Extract the [X, Y] coordinate from the center of the cell holding the provided text.  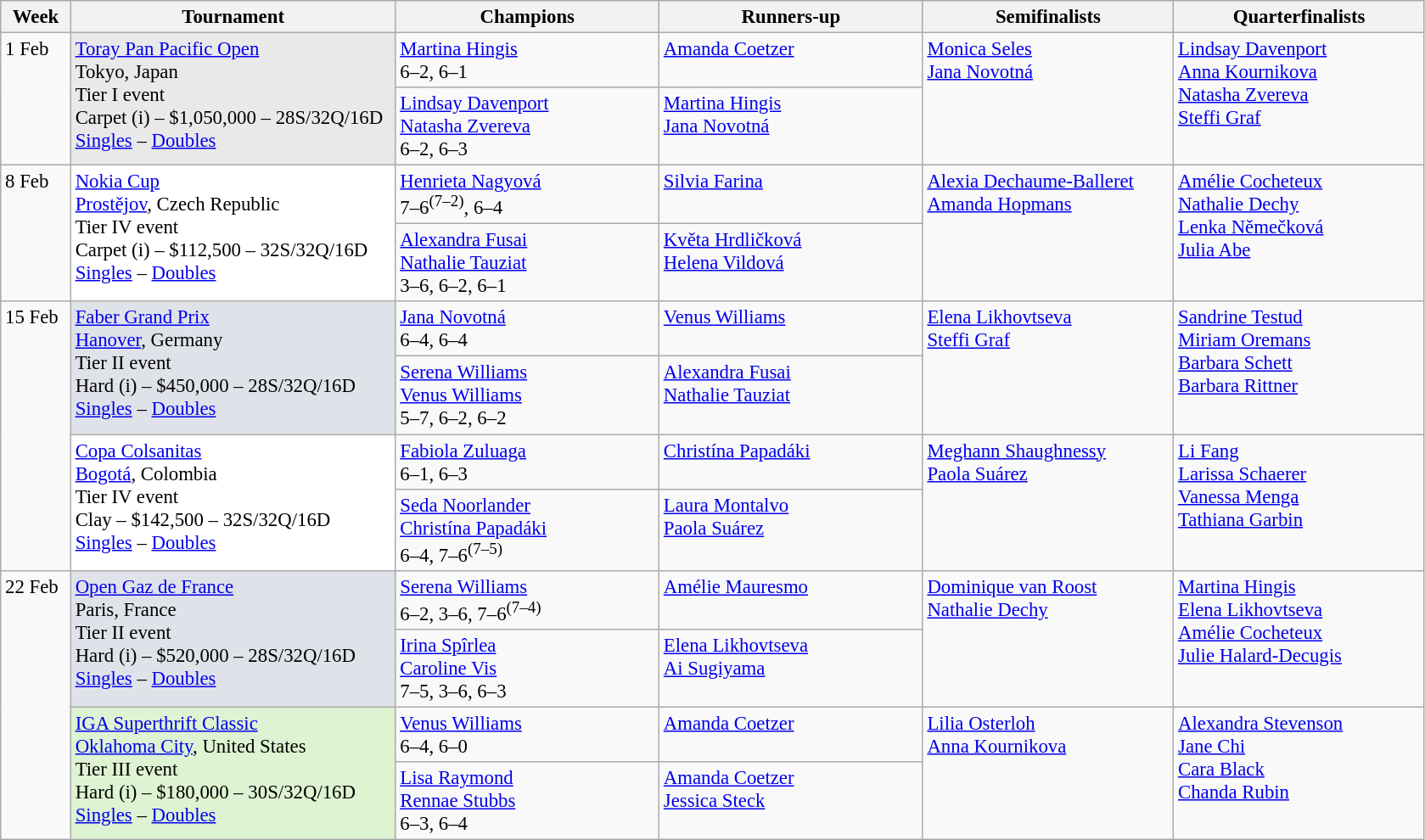
1 Feb [36, 99]
Martina Hingis Jana Novotná [791, 126]
Seda Noorlander Christína Papadáki6–4, 7–6(7–5) [528, 529]
Dominique van Roost Nathalie Dechy [1048, 638]
Open Gaz de France Paris, France Tier II event Hard (i) – $520,000 – 28S/32Q/16DSingles – Doubles [233, 638]
Li Fang Larissa Schaerer Vanessa Menga Tathiana Garbin [1299, 502]
Lindsay Davenport Natasha Zvereva6–2, 6–3 [528, 126]
Nokia Cup Prostějov, Czech Republic Tier IV event Carpet (i) – $112,500 – 32S/32Q/16DSingles – Doubles [233, 234]
Jana Novotná 6–4, 6–4 [528, 329]
Toray Pan Pacific Open Tokyo, Japan Tier I event Carpet (i) – $1,050,000 – 28S/32Q/16DSingles – Doubles [233, 99]
Elena Likhovtseva Steffi Graf [1048, 368]
Alexandra Stevenson Jane Chi Cara Black Chanda Rubin [1299, 773]
Lisa Raymond Rennae Stubbs6–3, 6–4 [528, 801]
Laura Montalvo Paola Suárez [791, 529]
Sandrine Testud Miriam Oremans Barbara Schett Barbara Rittner [1299, 368]
Christína Papadáki [791, 462]
Amanda Coetzer Jessica Steck [791, 801]
Quarterfinalists [1299, 17]
Amélie Cocheteux Nathalie Dechy Lenka Němečková Julia Abe [1299, 234]
Runners-up [791, 17]
Květa Hrdličková Helena Vildová [791, 263]
Champions [528, 17]
15 Feb [36, 436]
Alexia Dechaume-Balleret Amanda Hopmans [1048, 234]
Semifinalists [1048, 17]
Elena Likhovtseva Ai Sugiyama [791, 669]
Lilia Osterloh Anna Kournikova [1048, 773]
8 Feb [36, 234]
22 Feb [36, 704]
Henrieta Nagyová 7–6(7–2), 6–4 [528, 195]
Amélie Mauresmo [791, 599]
Fabiola Zuluaga 6–1, 6–3 [528, 462]
Serena Williams 6–2, 3–6, 7–6(7–4) [528, 599]
Alexandra Fusai Nathalie Tauziat [791, 395]
Lindsay Davenport Anna Kournikova Natasha Zvereva Steffi Graf [1299, 99]
Serena Williams Venus Williams5–7, 6–2, 6–2 [528, 395]
Faber Grand PrixHanover, Germany Tier II event Hard (i) – $450,000 – 28S/32Q/16DSingles – Doubles [233, 368]
Martina Hingis Elena Likhovtseva Amélie Cocheteux Julie Halard-Decugis [1299, 638]
Silvia Farina [791, 195]
Monica Seles Jana Novotná [1048, 99]
Venus Williams [791, 329]
Venus Williams 6–4, 6–0 [528, 735]
Copa Colsanitas Bogotá, Colombia Tier IV event Clay – $142,500 – 32S/32Q/16DSingles – Doubles [233, 502]
Martina Hingis 6–2, 6–1 [528, 61]
IGA Superthrift Classic Oklahoma City, United States Tier III event Hard (i) – $180,000 – 30S/32Q/16DSingles – Doubles [233, 773]
Tournament [233, 17]
Alexandra Fusai Nathalie Tauziat3–6, 6–2, 6–1 [528, 263]
Week [36, 17]
Meghann Shaughnessy Paola Suárez [1048, 502]
Irina Spîrlea Caroline Vis7–5, 3–6, 6–3 [528, 669]
